Output the (x, y) coordinate of the center of the cell containing the given text.  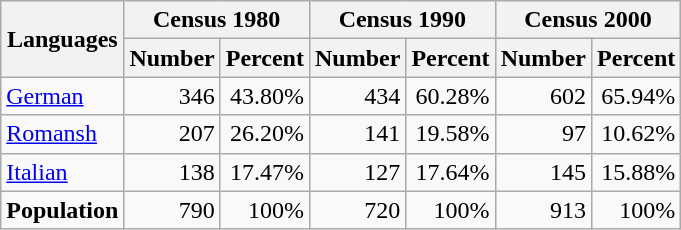
346 (172, 96)
15.88% (636, 172)
Population (62, 210)
97 (543, 134)
Languages (62, 39)
19.58% (450, 134)
Italian (62, 172)
17.47% (264, 172)
790 (172, 210)
602 (543, 96)
German (62, 96)
138 (172, 172)
207 (172, 134)
127 (357, 172)
Census 1990 (402, 20)
434 (357, 96)
65.94% (636, 96)
141 (357, 134)
Census 1980 (217, 20)
10.62% (636, 134)
145 (543, 172)
Romansh (62, 134)
Census 2000 (588, 20)
60.28% (450, 96)
913 (543, 210)
720 (357, 210)
26.20% (264, 134)
17.64% (450, 172)
43.80% (264, 96)
